Locate the cell with the specified text and output its [x, y] center coordinate. 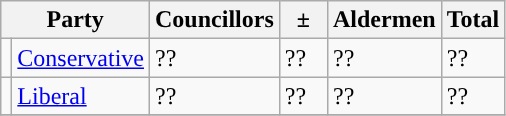
Party [76, 20]
± [303, 20]
Councillors [215, 20]
Conservative [81, 58]
Liberal [81, 96]
Total [473, 20]
Aldermen [384, 20]
